Locate the cell with the specified text and output its [X, Y] center coordinate. 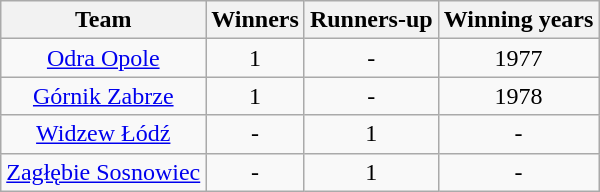
1978 [518, 96]
Zagłębie Sosnowiec [104, 172]
Team [104, 20]
Runners-up [371, 20]
Górnik Zabrze [104, 96]
Winners [256, 20]
1977 [518, 58]
Widzew Łódź [104, 134]
Winning years [518, 20]
Odra Opole [104, 58]
